Pinpoint the cell where the given text exists, returning its [x, y] midpoint coordinate. 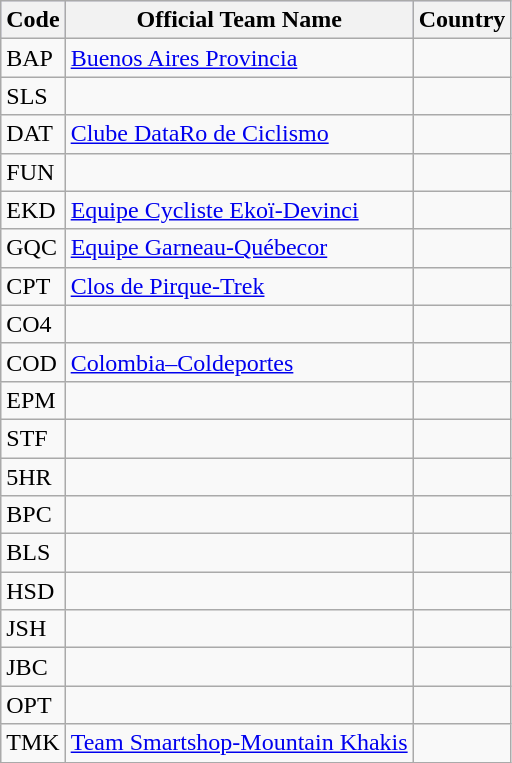
TMK [33, 743]
Equipe Cycliste Ekoï-Devinci [239, 210]
EPM [33, 400]
Equipe Garneau-Québecor [239, 248]
Team Smartshop-Mountain Khakis [239, 743]
BAP [33, 58]
FUN [33, 172]
CPT [33, 286]
COD [33, 362]
SLS [33, 96]
OPT [33, 705]
Buenos Aires Provincia [239, 58]
HSD [33, 591]
Clos de Pirque-Trek [239, 286]
JSH [33, 629]
CO4 [33, 324]
BPC [33, 515]
EKD [33, 210]
JBC [33, 667]
GQC [33, 248]
5HR [33, 477]
Clube DataRo de Ciclismo [239, 134]
DAT [33, 134]
STF [33, 438]
Colombia–Coldeportes [239, 362]
BLS [33, 553]
Code [33, 20]
Official Team Name [239, 20]
Country [462, 20]
